Locate the cell with the specified text and output its (x, y) center coordinate. 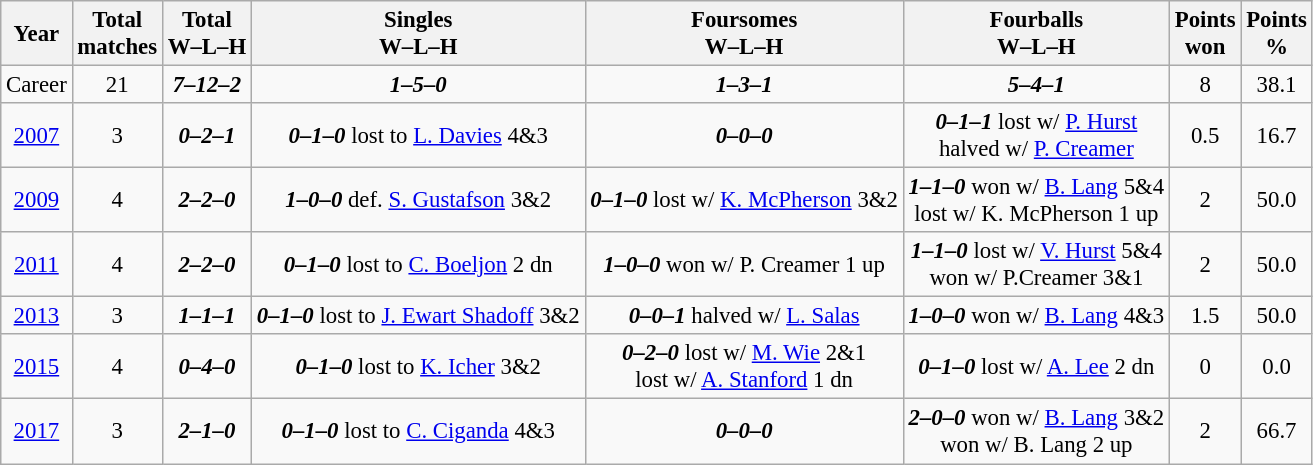
0–1–0 lost to J. Ewart Shadoff 3&2 (418, 316)
0–1–0 lost to C. Ciganda 4&3 (418, 432)
0–2–1 (206, 136)
0.5 (1204, 136)
1–1–0 lost w/ V. Hurst 5&4won w/ P.Creamer 3&1 (1036, 264)
FourballsW–L–H (1036, 34)
2–1–0 (206, 432)
Career (36, 85)
Pointswon (1204, 34)
2–0–0 won w/ B. Lang 3&2won w/ B. Lang 2 up (1036, 432)
Points% (1276, 34)
0–0–1 halved w/ L. Salas (744, 316)
0.0 (1276, 366)
5–4–1 (1036, 85)
0–1–0 lost to L. Davies 4&3 (418, 136)
1–1–1 (206, 316)
Year (36, 34)
7–12–2 (206, 85)
16.7 (1276, 136)
2007 (36, 136)
TotalW–L–H (206, 34)
0–1–0 lost w/ K. McPherson 3&2 (744, 200)
1–0–0 won w/ P. Creamer 1 up (744, 264)
2009 (36, 200)
66.7 (1276, 432)
1–1–0 won w/ B. Lang 5&4lost w/ K. McPherson 1 up (1036, 200)
SinglesW–L–H (418, 34)
2015 (36, 366)
2017 (36, 432)
FoursomesW–L–H (744, 34)
2011 (36, 264)
0 (1204, 366)
1–0–0 def. S. Gustafson 3&2 (418, 200)
1–3–1 (744, 85)
0–1–1 lost w/ P. Hursthalved w/ P. Creamer (1036, 136)
1–5–0 (418, 85)
0–1–0 lost w/ A. Lee 2 dn (1036, 366)
2013 (36, 316)
0–1–0 lost to C. Boeljon 2 dn (418, 264)
38.1 (1276, 85)
0–1–0 lost to K. Icher 3&2 (418, 366)
1.5 (1204, 316)
1–0–0 won w/ B. Lang 4&3 (1036, 316)
8 (1204, 85)
0–4–0 (206, 366)
21 (117, 85)
Totalmatches (117, 34)
0–2–0 lost w/ M. Wie 2&1 lost w/ A. Stanford 1 dn (744, 366)
